From the cell containing the given text, extract its center point as [X, Y] coordinate. 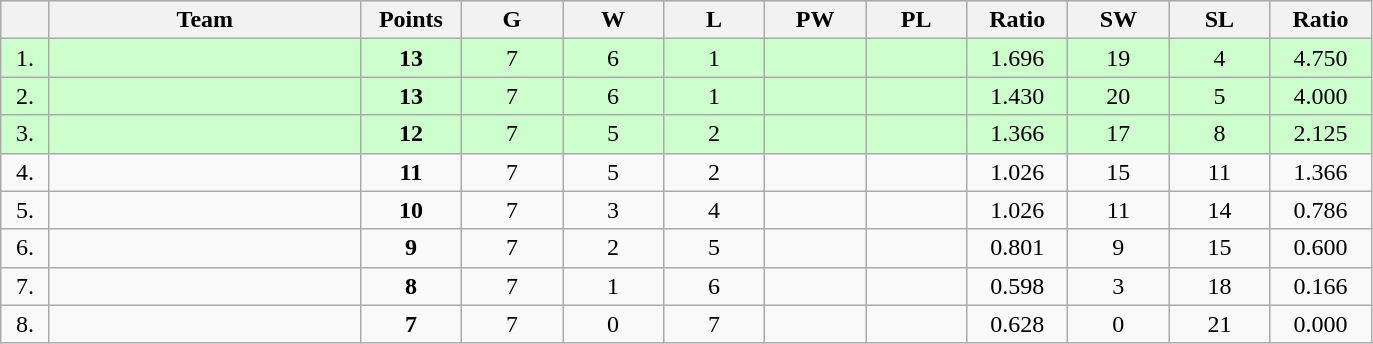
W [612, 20]
1. [26, 58]
4.000 [1320, 96]
3. [26, 134]
G [512, 20]
4.750 [1320, 58]
PL [916, 20]
18 [1220, 286]
19 [1118, 58]
0.600 [1320, 248]
Team [204, 20]
0.628 [1018, 324]
21 [1220, 324]
20 [1118, 96]
4. [26, 172]
0.166 [1320, 286]
1.430 [1018, 96]
SW [1118, 20]
2.125 [1320, 134]
6. [26, 248]
2. [26, 96]
1.696 [1018, 58]
0.786 [1320, 210]
SL [1220, 20]
12 [410, 134]
Points [410, 20]
0.598 [1018, 286]
0.801 [1018, 248]
14 [1220, 210]
8. [26, 324]
0.000 [1320, 324]
PW [816, 20]
7. [26, 286]
5. [26, 210]
17 [1118, 134]
10 [410, 210]
L [714, 20]
